Search for the cell housing the specified text and yield its (X, Y) center coordinate. 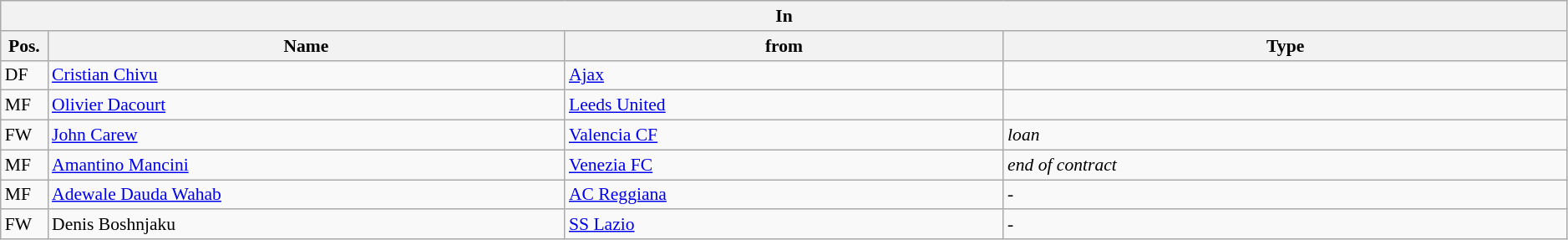
Amantino Mancini (306, 165)
SS Lazio (784, 225)
Valencia CF (784, 135)
Venezia FC (784, 165)
AC Reggiana (784, 195)
In (784, 16)
end of contract (1285, 165)
from (784, 46)
Leeds United (784, 105)
Adewale Dauda Wahab (306, 195)
loan (1285, 135)
DF (24, 75)
Name (306, 46)
Ajax (784, 75)
Olivier Dacourt (306, 105)
Denis Boshnjaku (306, 225)
John Carew (306, 135)
Pos. (24, 46)
Type (1285, 46)
Cristian Chivu (306, 75)
